Detect which cell encompasses the target text, then output its [X, Y] center coordinate. 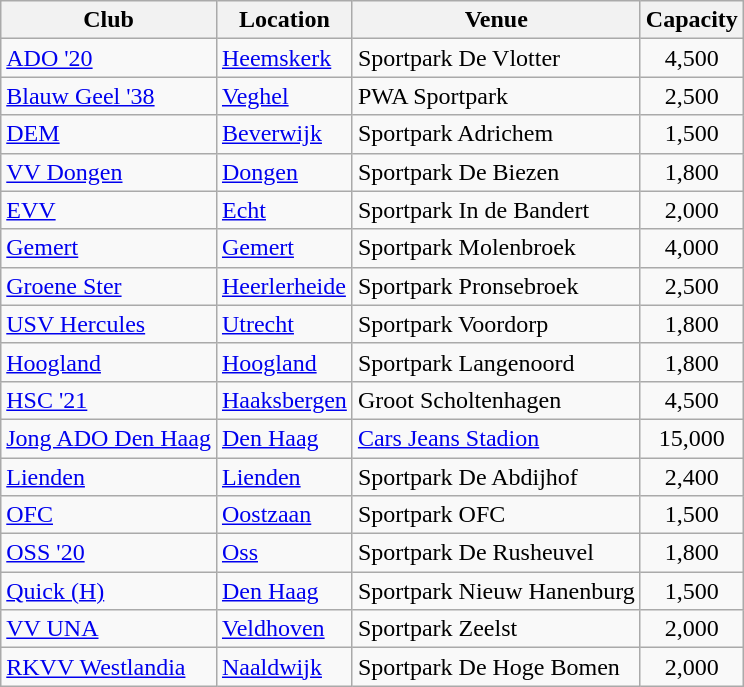
DEM [109, 134]
Sportpark Molenbroek [496, 248]
Sportpark De Biezen [496, 172]
Club [109, 20]
Sportpark Nieuw Hanenburg [496, 591]
Haaksbergen [284, 400]
Cars Jeans Stadion [496, 438]
Location [284, 20]
Venue [496, 20]
Dongen [284, 172]
Quick (H) [109, 591]
15,000 [692, 438]
VV Dongen [109, 172]
Groene Ster [109, 286]
Blauw Geel '38 [109, 96]
Capacity [692, 20]
Echt [284, 210]
Utrecht [284, 324]
Jong ADO Den Haag [109, 438]
EVV [109, 210]
ADO '20 [109, 58]
Veldhoven [284, 629]
OSS '20 [109, 553]
Sportpark De Hoge Bomen [496, 667]
Sportpark De Abdijhof [496, 477]
OFC [109, 515]
Sportpark Langenoord [496, 362]
Sportpark De Vlotter [496, 58]
Heemskerk [284, 58]
Beverwijk [284, 134]
Heerlerheide [284, 286]
Sportpark Adrichem [496, 134]
Oss [284, 553]
Groot Scholtenhagen [496, 400]
Veghel [284, 96]
USV Hercules [109, 324]
Oostzaan [284, 515]
VV UNA [109, 629]
PWA Sportpark [496, 96]
Sportpark Zeelst [496, 629]
Naaldwijk [284, 667]
Sportpark OFC [496, 515]
Sportpark In de Bandert [496, 210]
Sportpark De Rusheuvel [496, 553]
4,000 [692, 248]
RKVV Westlandia [109, 667]
Sportpark Pronsebroek [496, 286]
2,400 [692, 477]
HSC '21 [109, 400]
Sportpark Voordorp [496, 324]
